Return the [x, y] coordinate for the center point of the cell that contains the specified text.  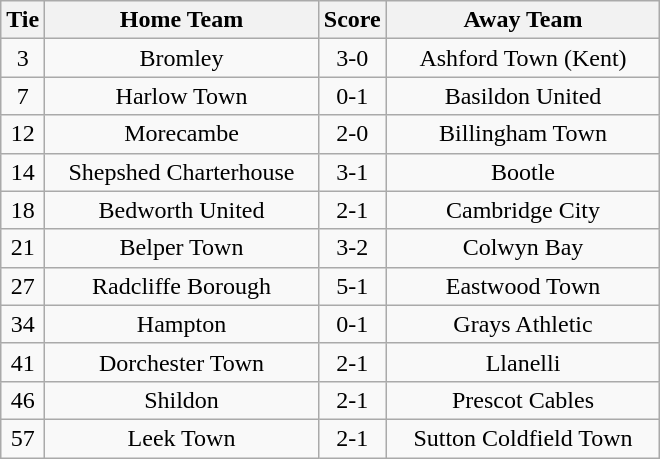
27 [23, 286]
Hampton [182, 324]
34 [23, 324]
Billingham Town [523, 134]
46 [23, 400]
41 [23, 362]
Leek Town [182, 438]
21 [23, 248]
12 [23, 134]
Bedworth United [182, 210]
Away Team [523, 20]
Basildon United [523, 96]
Radcliffe Borough [182, 286]
Belper Town [182, 248]
Ashford Town (Kent) [523, 58]
Dorchester Town [182, 362]
Morecambe [182, 134]
Bootle [523, 172]
Shildon [182, 400]
Sutton Coldfield Town [523, 438]
Grays Athletic [523, 324]
18 [23, 210]
Score [352, 20]
Shepshed Charterhouse [182, 172]
3 [23, 58]
Eastwood Town [523, 286]
Tie [23, 20]
Prescot Cables [523, 400]
14 [23, 172]
7 [23, 96]
5-1 [352, 286]
Colwyn Bay [523, 248]
2-0 [352, 134]
3-2 [352, 248]
3-1 [352, 172]
57 [23, 438]
Home Team [182, 20]
Cambridge City [523, 210]
3-0 [352, 58]
Bromley [182, 58]
Llanelli [523, 362]
Harlow Town [182, 96]
